Detect which cell encompasses the target text, then output its (x, y) center coordinate. 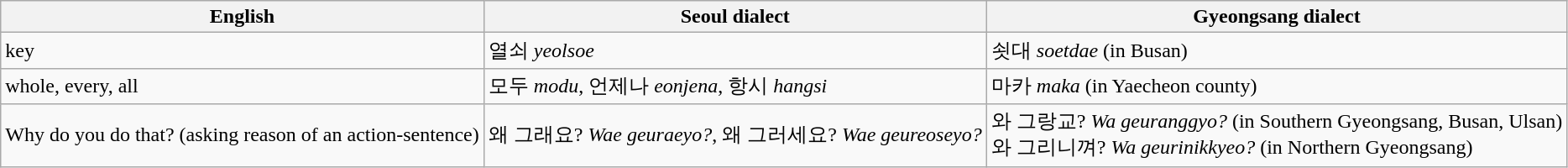
whole, every, all (243, 86)
모두 modu, 언제나 eonjena, 항시 hangsi (735, 86)
Gyeongsang dialect (1276, 17)
마카 maka (in Yaecheon county) (1276, 86)
왜 그래요? Wae geuraeyo?, 왜 그러세요? Wae geureoseyo? (735, 135)
Seoul dialect (735, 17)
key (243, 50)
English (243, 17)
쇳대 soetdae (in Busan) (1276, 50)
와 그랑교? Wa geuranggyo? (in Southern Gyeongsang, Busan, Ulsan)와 그리니껴? Wa geurinikkyeo? (in Northern Gyeongsang) (1276, 135)
Why do you do that? (asking reason of an action-sentence) (243, 135)
열쇠 yeolsoe (735, 50)
